Return [x, y] of the center of cell containing provided text 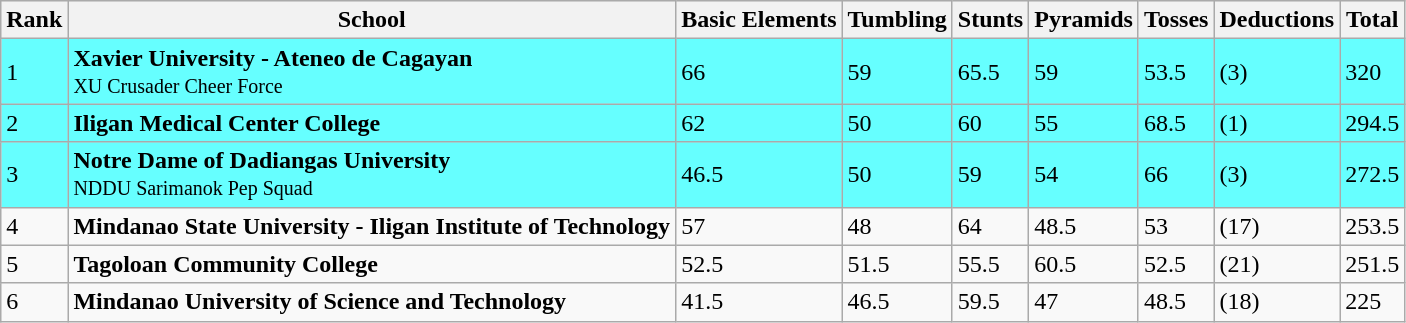
Deductions [1277, 20]
(17) [1277, 226]
59.5 [990, 302]
1 [34, 72]
School [372, 20]
320 [1372, 72]
51.5 [897, 264]
Basic Elements [759, 20]
47 [1084, 302]
Total [1372, 20]
4 [34, 226]
Rank [34, 20]
272.5 [1372, 174]
53.5 [1176, 72]
294.5 [1372, 123]
55.5 [990, 264]
5 [34, 264]
64 [990, 226]
Stunts [990, 20]
3 [34, 174]
Xavier University - Ateneo de Cagayan XU Crusader Cheer Force [372, 72]
Notre Dame of Dadiangas University NDDU Sarimanok Pep Squad [372, 174]
Mindanao University of Science and Technology [372, 302]
41.5 [759, 302]
Pyramids [1084, 20]
Tosses [1176, 20]
Iligan Medical Center College [372, 123]
Mindanao State University - Iligan Institute of Technology [372, 226]
Tagoloan Community College [372, 264]
2 [34, 123]
55 [1084, 123]
65.5 [990, 72]
62 [759, 123]
253.5 [1372, 226]
48 [897, 226]
6 [34, 302]
(1) [1277, 123]
60.5 [1084, 264]
(18) [1277, 302]
225 [1372, 302]
60 [990, 123]
54 [1084, 174]
251.5 [1372, 264]
57 [759, 226]
68.5 [1176, 123]
Tumbling [897, 20]
(21) [1277, 264]
53 [1176, 226]
